Search for the cell housing the specified text and yield its (x, y) center coordinate. 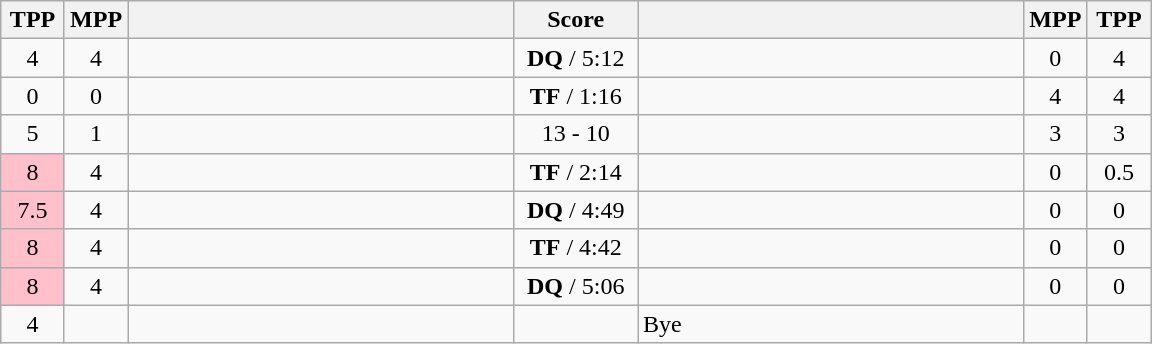
Bye (831, 324)
TF / 1:16 (576, 96)
Score (576, 20)
13 - 10 (576, 134)
DQ / 5:06 (576, 286)
5 (33, 134)
TF / 4:42 (576, 248)
1 (96, 134)
7.5 (33, 210)
DQ / 5:12 (576, 58)
TF / 2:14 (576, 172)
0.5 (1119, 172)
DQ / 4:49 (576, 210)
